Extract the [x, y] coordinate from the center of the cell holding the provided text.  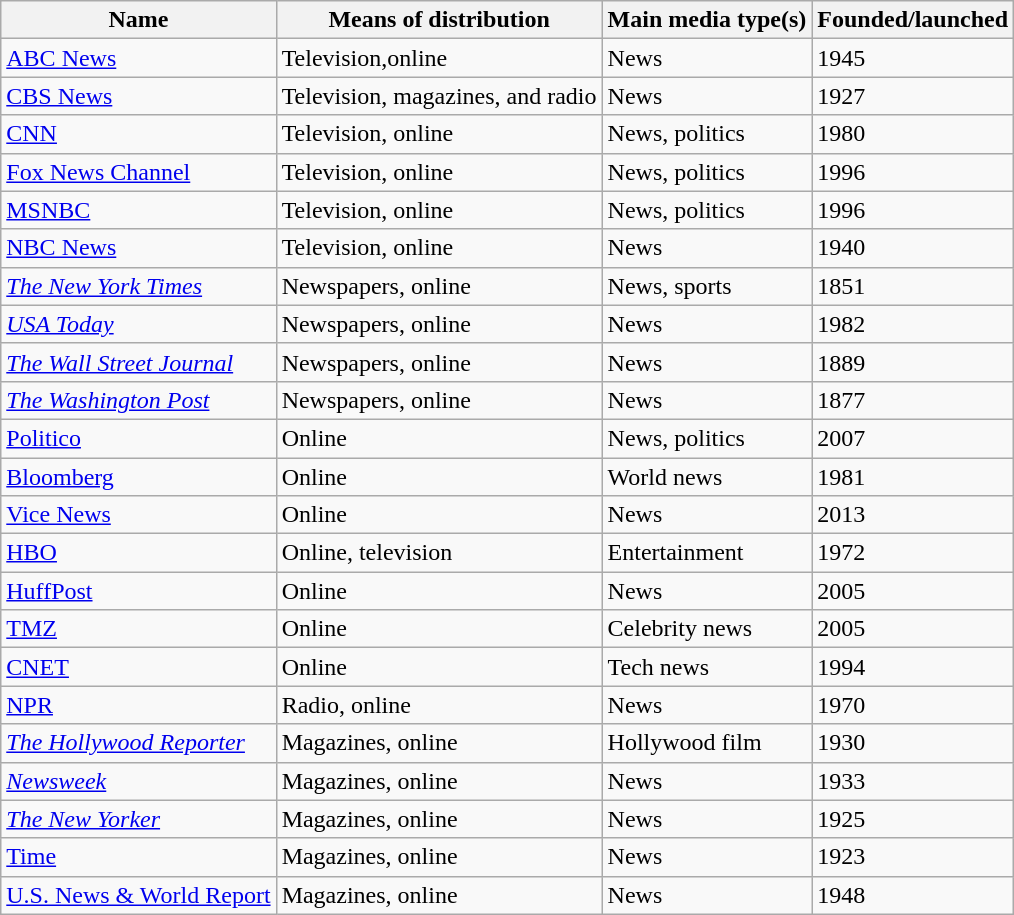
NBC News [138, 248]
Fox News Channel [138, 172]
1980 [913, 134]
1972 [913, 553]
1851 [913, 286]
1982 [913, 324]
1948 [913, 895]
Means of distribution [439, 20]
HBO [138, 553]
Hollywood film [707, 743]
ABC News [138, 58]
MSNBC [138, 210]
Celebrity news [707, 629]
The New Yorker [138, 819]
1889 [913, 362]
The Hollywood Reporter [138, 743]
CBS News [138, 96]
CNN [138, 134]
Entertainment [707, 553]
USA Today [138, 324]
1945 [913, 58]
1925 [913, 819]
2007 [913, 438]
1994 [913, 667]
1923 [913, 857]
Tech news [707, 667]
TMZ [138, 629]
Bloomberg [138, 477]
1927 [913, 96]
1981 [913, 477]
U.S. News & World Report [138, 895]
News, sports [707, 286]
Television,online [439, 58]
Politico [138, 438]
1970 [913, 705]
The Washington Post [138, 400]
Main media type(s) [707, 20]
Time [138, 857]
Founded/launched [913, 20]
The New York Times [138, 286]
Television, magazines, and radio [439, 96]
Newsweek [138, 781]
Name [138, 20]
HuffPost [138, 591]
Vice News [138, 515]
The Wall Street Journal [138, 362]
Radio, online [439, 705]
1877 [913, 400]
1933 [913, 781]
CNET [138, 667]
2013 [913, 515]
NPR [138, 705]
Online, television [439, 553]
World news [707, 477]
1930 [913, 743]
1940 [913, 248]
